Detect which cell encompasses the target text, then output its [X, Y] center coordinate. 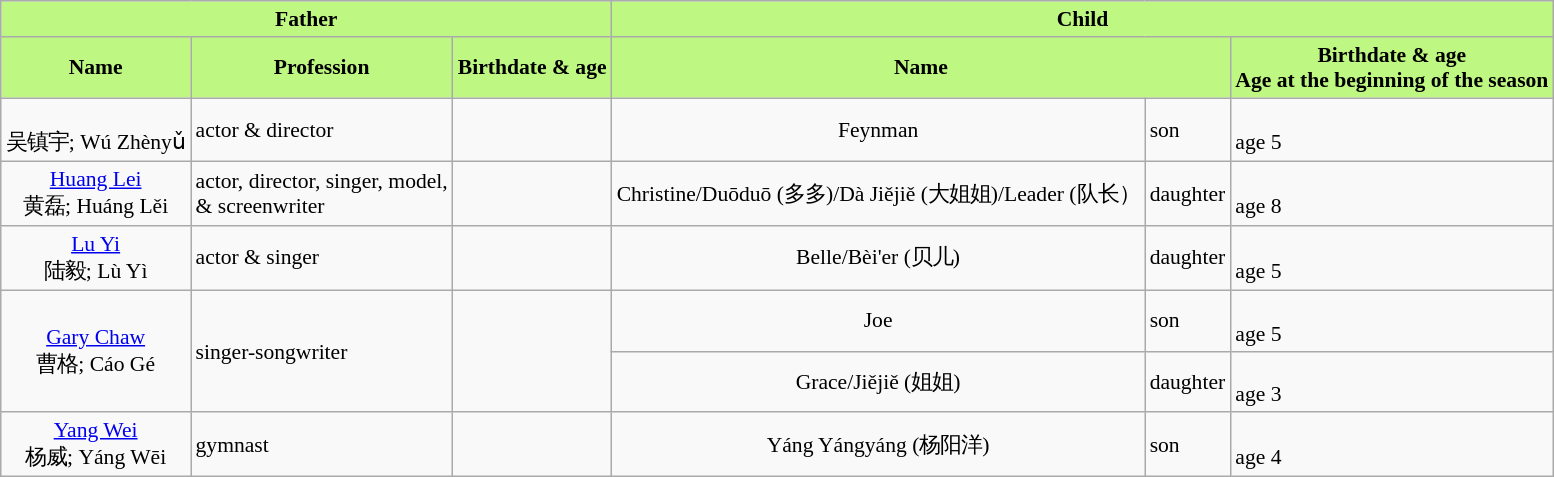
Father [306, 19]
singer-songwriter [321, 351]
actor, director, singer, model,& screenwriter [321, 194]
Joe [878, 320]
Huang Lei黄磊; Huáng Lěi [96, 194]
Gary Chaw曹格; Cáo Gé [96, 351]
actor & singer [321, 258]
gymnast [321, 445]
Yáng Yángyáng (杨阳洋) [878, 445]
Grace/Jiějiě (姐姐) [878, 382]
Birthdate & ageAge at the beginning of the season [1392, 68]
Yang Wei杨威; Yáng Wēi [96, 445]
Christine/Duōduō (多多)/Dà Jiějiě (大姐姐)/Leader (队长） [878, 194]
actor & director [321, 130]
age 8 [1392, 194]
Feynman [878, 130]
Birthdate & age [532, 68]
Child [1083, 19]
吴镇宇; Wú Zhènyǔ [96, 130]
age 4 [1392, 445]
Lu Yi陆毅; Lù Yì [96, 258]
Belle/Bèi'er (贝儿) [878, 258]
Profession [321, 68]
age 3 [1392, 382]
